Identify which cell holds the provided text, then report its (X, Y) central coordinate. 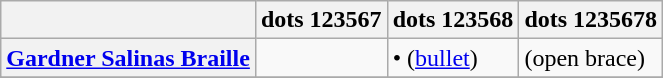
(open brace) (591, 58)
dots 1235678 (591, 20)
dots 123567 (321, 20)
dots 123568 (453, 20)
Gardner Salinas Braille (128, 58)
• (bullet) (453, 58)
